Locate the cell with the specified text and output its (X, Y) center coordinate. 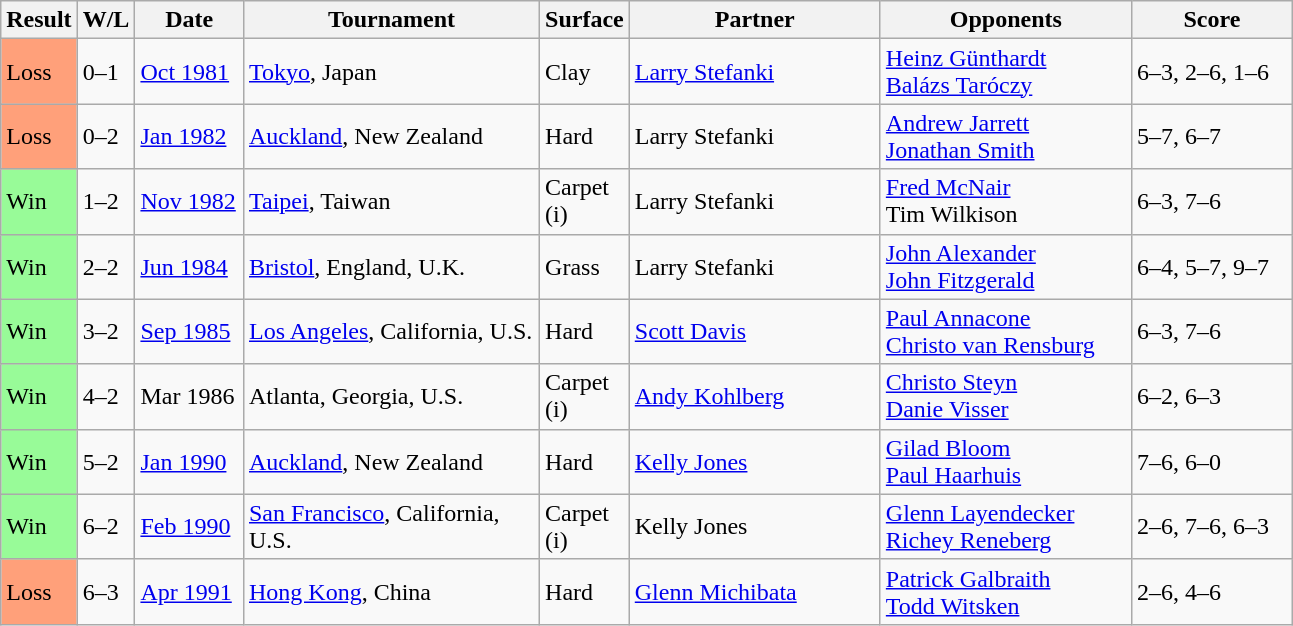
Hong Kong, China (391, 592)
6–2, 6–3 (1212, 396)
Oct 1981 (190, 72)
2–6, 7–6, 6–3 (1212, 526)
Glenn Michibata (754, 592)
6–3 (106, 592)
Jun 1984 (190, 266)
Andy Kohlberg (754, 396)
Atlanta, Georgia, U.S. (391, 396)
4–2 (106, 396)
Partner (754, 20)
6–3, 2–6, 1–6 (1212, 72)
Tokyo, Japan (391, 72)
7–6, 6–0 (1212, 462)
Nov 1982 (190, 202)
Result (39, 20)
Los Angeles, California, U.S. (391, 332)
Taipei, Taiwan (391, 202)
Gilad Bloom Paul Haarhuis (1006, 462)
W/L (106, 20)
5–2 (106, 462)
Tournament (391, 20)
3–2 (106, 332)
0–2 (106, 136)
Surface (585, 20)
Opponents (1006, 20)
Andrew Jarrett Jonathan Smith (1006, 136)
San Francisco, California, U.S. (391, 526)
Sep 1985 (190, 332)
Scott Davis (754, 332)
6–2 (106, 526)
Apr 1991 (190, 592)
2–6, 4–6 (1212, 592)
Fred McNair Tim Wilkison (1006, 202)
Mar 1986 (190, 396)
Heinz Günthardt Balázs Taróczy (1006, 72)
Jan 1990 (190, 462)
John Alexander John Fitzgerald (1006, 266)
0–1 (106, 72)
Date (190, 20)
Grass (585, 266)
Score (1212, 20)
2–2 (106, 266)
1–2 (106, 202)
Patrick Galbraith Todd Witsken (1006, 592)
Clay (585, 72)
6–4, 5–7, 9–7 (1212, 266)
Feb 1990 (190, 526)
Jan 1982 (190, 136)
Paul Annacone Christo van Rensburg (1006, 332)
Glenn Layendecker Richey Reneberg (1006, 526)
Christo Steyn Danie Visser (1006, 396)
Bristol, England, U.K. (391, 266)
5–7, 6–7 (1212, 136)
